Locate the cell with the specified text and output its [X, Y] center coordinate. 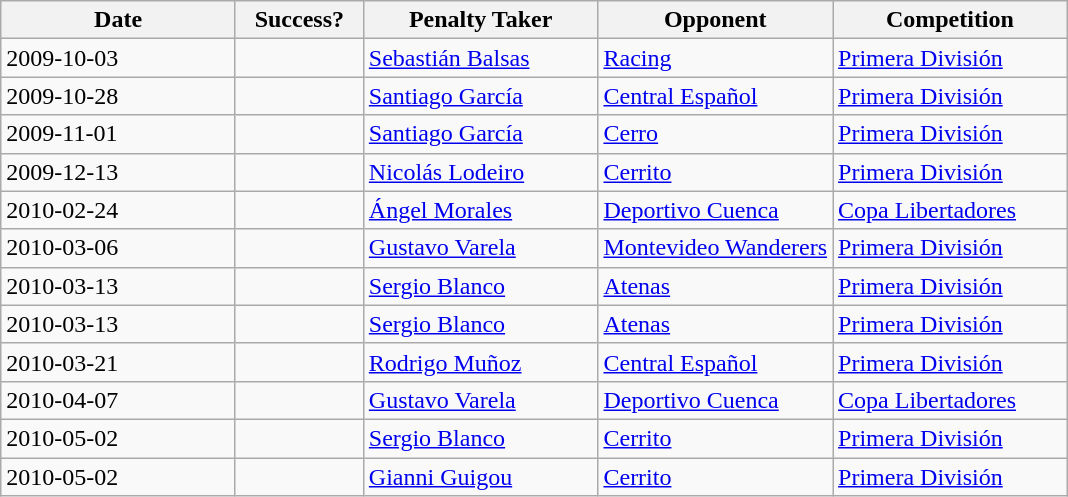
Penalty Taker [480, 20]
Racing [716, 58]
2009-11-01 [118, 134]
2010-02-24 [118, 210]
Success? [299, 20]
Ángel Morales [480, 210]
Competition [950, 20]
Opponent [716, 20]
Sebastián Balsas [480, 58]
Gianni Guigou [480, 477]
2009-10-28 [118, 96]
Rodrigo Muñoz [480, 362]
2009-12-13 [118, 172]
Date [118, 20]
Nicolás Lodeiro [480, 172]
Cerro [716, 134]
2010-03-21 [118, 362]
2009-10-03 [118, 58]
2010-04-07 [118, 400]
Montevideo Wanderers [716, 248]
2010-03-06 [118, 248]
